Capture the cell that displays the provided text and extract its [X, Y] central coordinate. 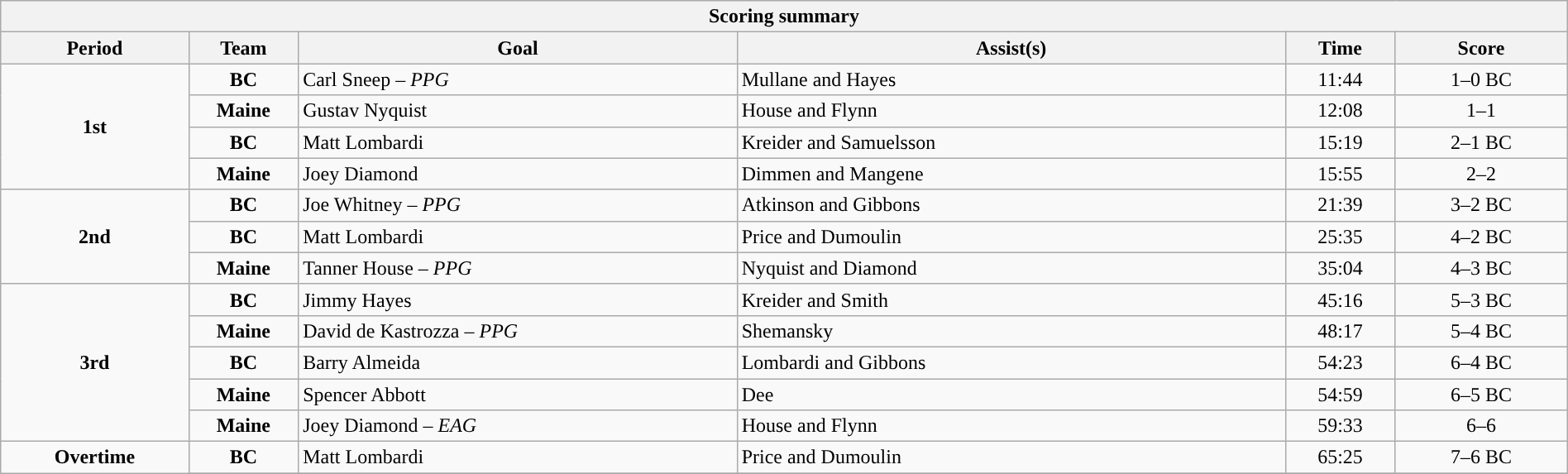
Joey Diamond – EAG [518, 426]
Score [1481, 48]
48:17 [1340, 331]
Kreider and Samuelsson [1011, 142]
5–3 BC [1481, 299]
25:35 [1340, 237]
Assist(s) [1011, 48]
Joey Diamond [518, 174]
Mullane and Hayes [1011, 79]
2–2 [1481, 174]
4–3 BC [1481, 268]
59:33 [1340, 426]
Dimmen and Mangene [1011, 174]
2–1 BC [1481, 142]
7–6 BC [1481, 457]
2nd [94, 237]
12:08 [1340, 111]
6–6 [1481, 426]
45:16 [1340, 299]
54:59 [1340, 395]
15:55 [1340, 174]
6–4 BC [1481, 362]
Joe Whitney – PPG [518, 205]
3rd [94, 362]
35:04 [1340, 268]
Team [243, 48]
21:39 [1340, 205]
Scoring summary [784, 17]
Goal [518, 48]
Kreider and Smith [1011, 299]
54:23 [1340, 362]
Nyquist and Diamond [1011, 268]
Dee [1011, 395]
Time [1340, 48]
11:44 [1340, 79]
Overtime [94, 457]
Jimmy Hayes [518, 299]
Shemansky [1011, 331]
15:19 [1340, 142]
Tanner House – PPG [518, 268]
Barry Almeida [518, 362]
Spencer Abbott [518, 395]
6–5 BC [1481, 395]
5–4 BC [1481, 331]
1–1 [1481, 111]
Lombardi and Gibbons [1011, 362]
1st [94, 127]
Gustav Nyquist [518, 111]
Carl Sneep – PPG [518, 79]
65:25 [1340, 457]
David de Kastrozza – PPG [518, 331]
3–2 BC [1481, 205]
4–2 BC [1481, 237]
Period [94, 48]
Atkinson and Gibbons [1011, 205]
1–0 BC [1481, 79]
